Detect which cell encompasses the target text, then output its (x, y) center coordinate. 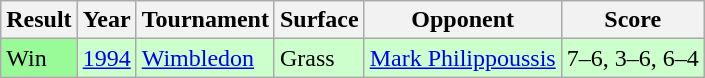
Year (106, 20)
Tournament (205, 20)
Mark Philippoussis (462, 58)
1994 (106, 58)
Score (632, 20)
Opponent (462, 20)
Surface (319, 20)
Grass (319, 58)
7–6, 3–6, 6–4 (632, 58)
Wimbledon (205, 58)
Win (39, 58)
Result (39, 20)
